Scan for the cell matching the given text and deliver its [X, Y] coordinate at center. 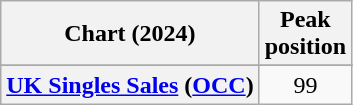
99 [305, 85]
Peakposition [305, 34]
Chart (2024) [130, 34]
UK Singles Sales (OCC) [130, 85]
